From the cell containing the given text, extract its center point as [x, y] coordinate. 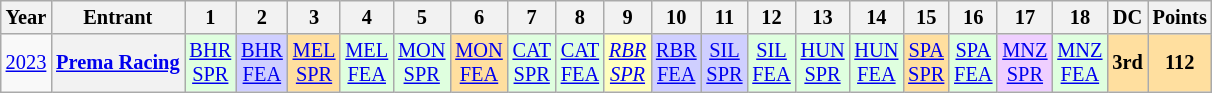
RBRSPR [628, 63]
MNZSPR [1024, 63]
SILSPR [724, 63]
10 [676, 17]
1 [210, 17]
16 [973, 17]
Points [1180, 17]
MONFEA [478, 63]
BHRSPR [210, 63]
SPASPR [926, 63]
112 [1180, 63]
HUNSPR [823, 63]
Year [26, 17]
7 [532, 17]
SPAFEA [973, 63]
9 [628, 17]
Prema Racing [118, 63]
6 [478, 17]
MELSPR [314, 63]
4 [366, 17]
3rd [1127, 63]
2023 [26, 63]
3 [314, 17]
Entrant [118, 17]
14 [876, 17]
MONSPR [422, 63]
2 [262, 17]
15 [926, 17]
12 [771, 17]
13 [823, 17]
17 [1024, 17]
8 [580, 17]
RBRFEA [676, 63]
MELFEA [366, 63]
11 [724, 17]
DC [1127, 17]
CATSPR [532, 63]
MNZFEA [1080, 63]
HUNFEA [876, 63]
CATFEA [580, 63]
BHRFEA [262, 63]
18 [1080, 17]
SILFEA [771, 63]
5 [422, 17]
